From the cell containing the given text, extract its center point as [x, y] coordinate. 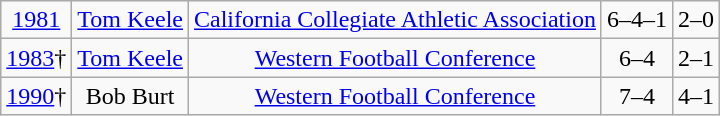
1990† [36, 96]
2–1 [696, 58]
7–4 [636, 96]
6–4–1 [636, 20]
2–0 [696, 20]
Bob Burt [130, 96]
1981 [36, 20]
6–4 [636, 58]
1983† [36, 58]
4–1 [696, 96]
California Collegiate Athletic Association [394, 20]
